Capture the cell that displays the provided text and extract its [X, Y] central coordinate. 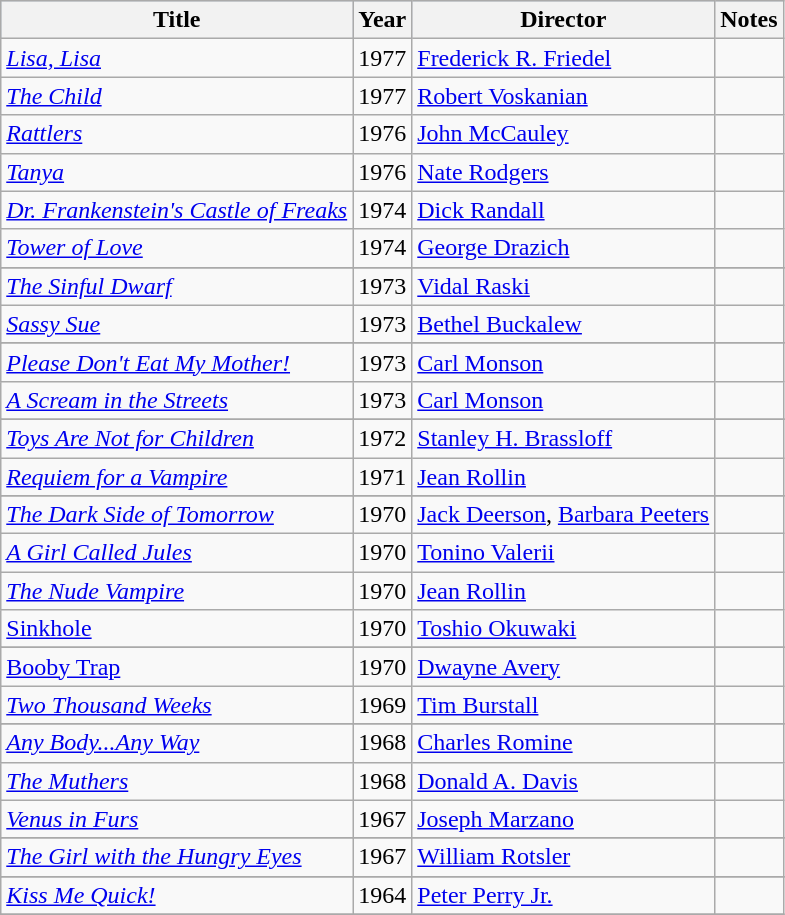
Jack Deerson, Barbara Peeters [564, 515]
Kiss Me Quick! [177, 895]
Tonino Valerii [564, 553]
A Girl Called Jules [177, 553]
Tanya [177, 172]
Tim Burstall [564, 705]
The Child [177, 96]
1964 [382, 895]
Frederick R. Friedel [564, 58]
Year [382, 20]
Two Thousand Weeks [177, 705]
Nate Rodgers [564, 172]
William Rotsler [564, 857]
Bethel Buckalew [564, 324]
Title [177, 20]
1972 [382, 438]
Please Don't Eat My Mother! [177, 362]
John McCauley [564, 134]
Sassy Sue [177, 324]
Dwayne Avery [564, 667]
Any Body...Any Way [177, 743]
Notes [749, 20]
Peter Perry Jr. [564, 895]
Sinkhole [177, 629]
Toshio Okuwaki [564, 629]
A Scream in the Streets [177, 400]
Charles Romine [564, 743]
Booby Trap [177, 667]
Requiem for a Vampire [177, 477]
Donald A. Davis [564, 781]
1969 [382, 705]
The Nude Vampire [177, 591]
Director [564, 20]
Lisa, Lisa [177, 58]
Joseph Marzano [564, 819]
Dick Randall [564, 210]
The Girl with the Hungry Eyes [177, 857]
Tower of Love [177, 248]
Robert Voskanian [564, 96]
Rattlers [177, 134]
The Dark Side of Tomorrow [177, 515]
Stanley H. Brassloff [564, 438]
1971 [382, 477]
Dr. Frankenstein's Castle of Freaks [177, 210]
Venus in Furs [177, 819]
The Sinful Dwarf [177, 286]
George Drazich [564, 248]
Vidal Raski [564, 286]
Toys Are Not for Children [177, 438]
The Muthers [177, 781]
